Extract the [x, y] coordinate from the center of the cell holding the provided text.  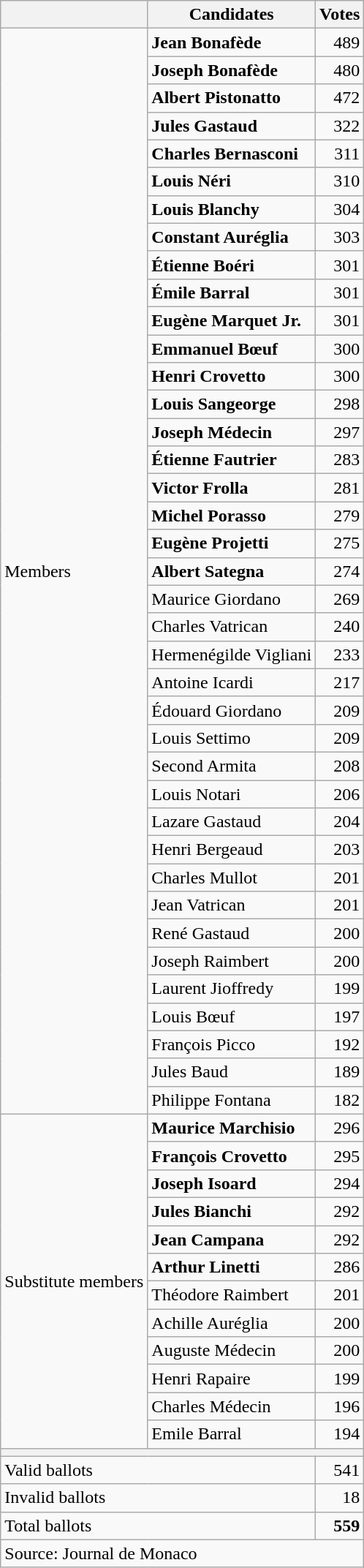
Philippe Fontana [232, 1100]
203 [340, 850]
Antoine Icardi [232, 682]
Hermenégilde Vigliani [232, 655]
189 [340, 1072]
Charles Mullot [232, 878]
489 [340, 42]
Édouard Giordano [232, 710]
Auguste Médecin [232, 1351]
296 [340, 1128]
303 [340, 237]
311 [340, 154]
Emmanuel Bœuf [232, 349]
194 [340, 1434]
541 [340, 1470]
192 [340, 1044]
Louis Sangeorge [232, 404]
206 [340, 794]
Étienne Fautrier [232, 460]
Votes [340, 15]
233 [340, 655]
Joseph Médecin [232, 432]
Emile Barral [232, 1434]
279 [340, 516]
240 [340, 627]
Second Armita [232, 766]
Constant Auréglia [232, 237]
298 [340, 404]
Henri Rapaire [232, 1379]
310 [340, 181]
281 [340, 488]
204 [340, 822]
197 [340, 1017]
Charles Vatrican [232, 627]
Arthur Linetti [232, 1267]
Lazare Gastaud [232, 822]
Laurent Jioffredy [232, 989]
Eugène Marquet Jr. [232, 320]
Louis Néri [232, 181]
Members [75, 571]
275 [340, 543]
Substitute members [75, 1281]
Valid ballots [158, 1470]
217 [340, 682]
François Picco [232, 1044]
Louis Notari [232, 794]
297 [340, 432]
Achille Auréglia [232, 1323]
Jules Bianchi [232, 1211]
René Gastaud [232, 933]
Joseph Bonafède [232, 70]
Charles Bernasconi [232, 154]
274 [340, 571]
Joseph Raimbert [232, 961]
Invalid ballots [158, 1498]
Albert Pistonatto [232, 98]
Maurice Marchisio [232, 1128]
304 [340, 209]
Total ballots [158, 1526]
Louis Blanchy [232, 209]
François Crovetto [232, 1156]
Maurice Giordano [232, 599]
Candidates [232, 15]
Louis Bœuf [232, 1017]
283 [340, 460]
Jean Bonafède [232, 42]
18 [340, 1498]
Henri Crovetto [232, 377]
286 [340, 1267]
Source: Journal de Monaco [183, 1553]
Jules Gastaud [232, 126]
295 [340, 1156]
Eugène Projetti [232, 543]
208 [340, 766]
Louis Settimo [232, 738]
Émile Barral [232, 293]
322 [340, 126]
Joseph Isoard [232, 1183]
Jean Vatrican [232, 905]
Étienne Boéri [232, 265]
269 [340, 599]
480 [340, 70]
182 [340, 1100]
559 [340, 1526]
294 [340, 1183]
Théodore Raimbert [232, 1295]
Henri Bergeaud [232, 850]
196 [340, 1406]
Jean Campana [232, 1240]
Albert Sategna [232, 571]
Charles Médecin [232, 1406]
Jules Baud [232, 1072]
472 [340, 98]
Victor Frolla [232, 488]
Michel Porasso [232, 516]
